Search for the cell housing the specified text and yield its [x, y] center coordinate. 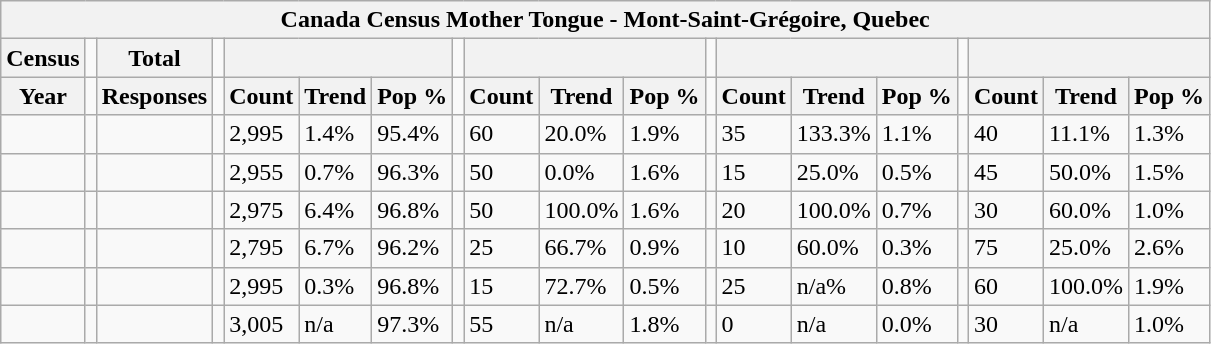
11.1% [1086, 134]
Year [43, 96]
95.4% [412, 134]
40 [1006, 134]
97.3% [412, 324]
Census [43, 58]
1.1% [916, 134]
1.4% [336, 134]
2,975 [262, 210]
2,795 [262, 248]
96.2% [412, 248]
1.5% [1170, 172]
45 [1006, 172]
3,005 [262, 324]
55 [502, 324]
0.8% [916, 286]
1.3% [1170, 134]
Total [154, 58]
72.7% [582, 286]
n/a% [834, 286]
6.7% [336, 248]
75 [1006, 248]
133.3% [834, 134]
1.8% [664, 324]
10 [754, 248]
96.3% [412, 172]
Responses [154, 96]
Canada Census Mother Tongue - Mont-Saint-Grégoire, Quebec [606, 20]
0 [754, 324]
66.7% [582, 248]
2,955 [262, 172]
0.9% [664, 248]
50.0% [1086, 172]
2.6% [1170, 248]
20 [754, 210]
35 [754, 134]
6.4% [336, 210]
20.0% [582, 134]
